Find where the given text appears and provide that cell's center as [X, Y] coordinate. 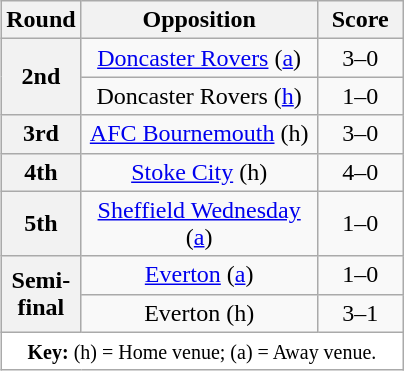
Key: (h) = Home venue; (a) = Away venue. [202, 351]
2nd [41, 77]
4–0 [360, 172]
4th [41, 172]
Doncaster Rovers (a) [199, 58]
Stoke City (h) [199, 172]
Doncaster Rovers (h) [199, 96]
5th [41, 224]
Everton (h) [199, 313]
3–1 [360, 313]
AFC Bournemouth (h) [199, 134]
Opposition [199, 20]
Semi-final [41, 294]
Sheffield Wednesday (a) [199, 224]
Everton (a) [199, 275]
3rd [41, 134]
Score [360, 20]
Round [41, 20]
